Search for the cell housing the specified text and yield its (X, Y) center coordinate. 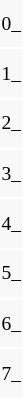
6_ (11, 324)
5_ (11, 274)
3_ (11, 174)
1_ (11, 74)
7_ (11, 374)
0_ (11, 24)
4_ (11, 224)
2_ (11, 124)
